Detect which cell encompasses the target text, then output its (X, Y) center coordinate. 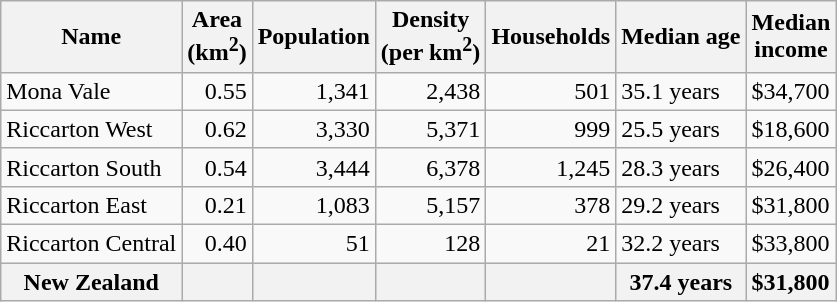
999 (551, 129)
Riccarton West (92, 129)
1,245 (551, 167)
0.21 (217, 205)
37.4 years (681, 282)
Median age (681, 37)
3,444 (314, 167)
Mona Vale (92, 91)
1,341 (314, 91)
35.1 years (681, 91)
5,371 (430, 129)
3,330 (314, 129)
25.5 years (681, 129)
32.2 years (681, 244)
Medianincome (791, 37)
Name (92, 37)
1,083 (314, 205)
$33,800 (791, 244)
0.40 (217, 244)
51 (314, 244)
Density(per km2) (430, 37)
Riccarton East (92, 205)
Households (551, 37)
Riccarton South (92, 167)
5,157 (430, 205)
29.2 years (681, 205)
21 (551, 244)
2,438 (430, 91)
$26,400 (791, 167)
$34,700 (791, 91)
Riccarton Central (92, 244)
0.62 (217, 129)
28.3 years (681, 167)
$18,600 (791, 129)
New Zealand (92, 282)
0.55 (217, 91)
Area(km2) (217, 37)
501 (551, 91)
6,378 (430, 167)
128 (430, 244)
378 (551, 205)
Population (314, 37)
0.54 (217, 167)
